Capture the cell that displays the provided text and extract its (x, y) central coordinate. 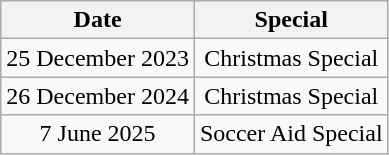
Soccer Aid Special (291, 134)
Special (291, 20)
26 December 2024 (98, 96)
7 June 2025 (98, 134)
Date (98, 20)
25 December 2023 (98, 58)
